Return the [X, Y] coordinate for the center point of the cell that contains the specified text.  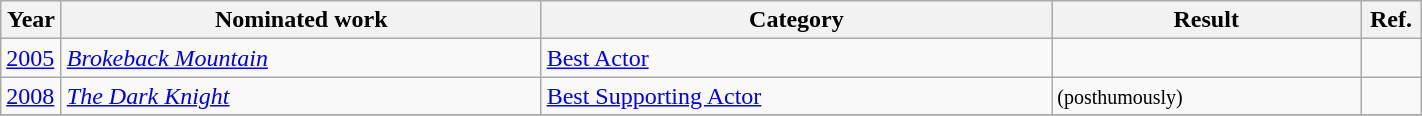
(posthumously) [1206, 96]
The Dark Knight [301, 96]
Brokeback Mountain [301, 58]
Best Supporting Actor [796, 96]
Year [32, 20]
Category [796, 20]
2005 [32, 58]
Best Actor [796, 58]
Nominated work [301, 20]
Result [1206, 20]
Ref. [1392, 20]
2008 [32, 96]
